Return (X, Y) of the center of cell containing provided text 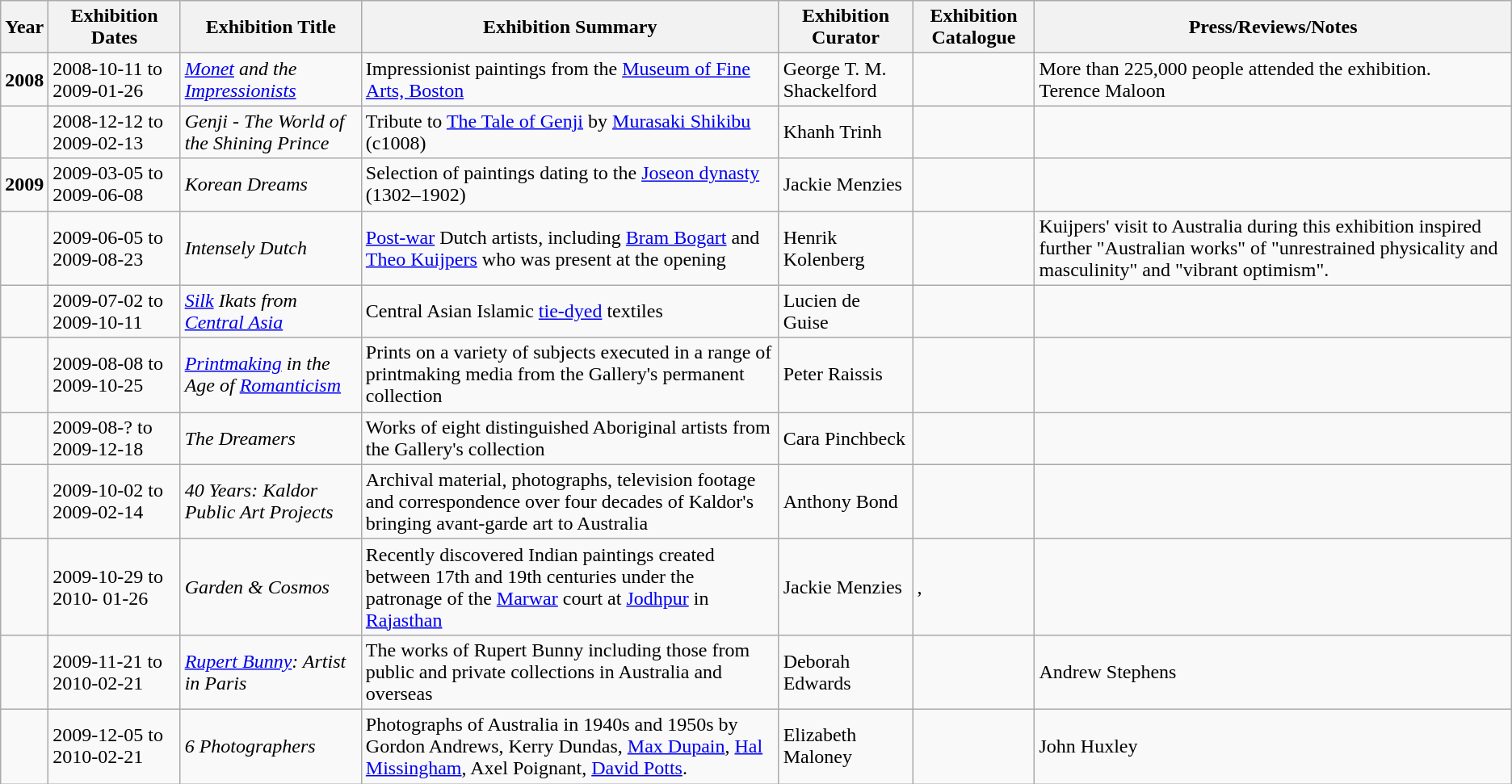
2009-08-08 to 2009-10-25 (115, 375)
Exhibition Curator (846, 27)
Monet and the Impressionists (271, 79)
, (974, 586)
2009-11-21 to 2010-02-21 (115, 672)
Year (24, 27)
Prints on a variety of subjects executed in a range of printmaking media from the Gallery's permanent collection (570, 375)
Works of eight distinguished Aboriginal artists from the Gallery's collection (570, 438)
2009-03-05 to 2009-06-08 (115, 184)
Printmaking in the Age of Romanticism (271, 375)
2009-12-05 to 2010-02-21 (115, 746)
Press/Reviews/Notes (1273, 27)
Korean Dreams (271, 184)
2008 (24, 79)
Intensely Dutch (271, 248)
Andrew Stephens (1273, 672)
Silk Ikats from Central Asia (271, 312)
2008-12-12 to 2009-02-13 (115, 132)
Archival material, photographs, television footage and correspondence over four decades of Kaldor's bringing avant-garde art to Australia (570, 501)
Henrik Kolenberg (846, 248)
Cara Pinchbeck (846, 438)
2009-08-? to 2009-12-18 (115, 438)
Deborah Edwards (846, 672)
George T. M. Shackelford (846, 79)
Peter Raissis (846, 375)
Anthony Bond (846, 501)
Lucien de Guise (846, 312)
Exhibition Title (271, 27)
Elizabeth Maloney (846, 746)
Genji - The World of the Shining Prince (271, 132)
Photographs of Australia in 1940s and 1950s by Gordon Andrews, Kerry Dundas, Max Dupain, Hal Missingham, Axel Poignant, David Potts. (570, 746)
John Huxley (1273, 746)
2009-10-29 to 2010- 01-26 (115, 586)
40 Years: Kaldor Public Art Projects (271, 501)
Impressionist paintings from the Museum of Fine Arts, Boston (570, 79)
2009-07-02 to 2009-10-11 (115, 312)
Exhibition Dates (115, 27)
Exhibition Catalogue (974, 27)
Khanh Trinh (846, 132)
Garden & Cosmos (271, 586)
2009-06-05 to 2009-08-23 (115, 248)
6 Photographers (271, 746)
More than 225,000 people attended the exhibition. Terence Maloon (1273, 79)
Rupert Bunny: Artist in Paris (271, 672)
Tribute to The Tale of Genji by Murasaki Shikibu (c1008) (570, 132)
Central Asian Islamic tie-dyed textiles (570, 312)
Recently discovered Indian paintings created between 17th and 19th centuries under the patronage of the Marwar court at Jodhpur in Rajasthan (570, 586)
Selection of paintings dating to the Joseon dynasty (1302–1902) (570, 184)
2009 (24, 184)
Exhibition Summary (570, 27)
Post-war Dutch artists, including Bram Bogart and Theo Kuijpers who was present at the opening (570, 248)
2009-10-02 to 2009-02-14 (115, 501)
The works of Rupert Bunny including those from public and private collections in Australia and overseas (570, 672)
2008-10-11 to 2009-01-26 (115, 79)
The Dreamers (271, 438)
